Provide the [X, Y] coordinate of the cell's center where the given text is located.  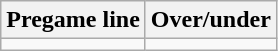
Pregame line [74, 20]
Over/under [210, 20]
